Output the [X, Y] coordinate of the center of the cell containing the given text.  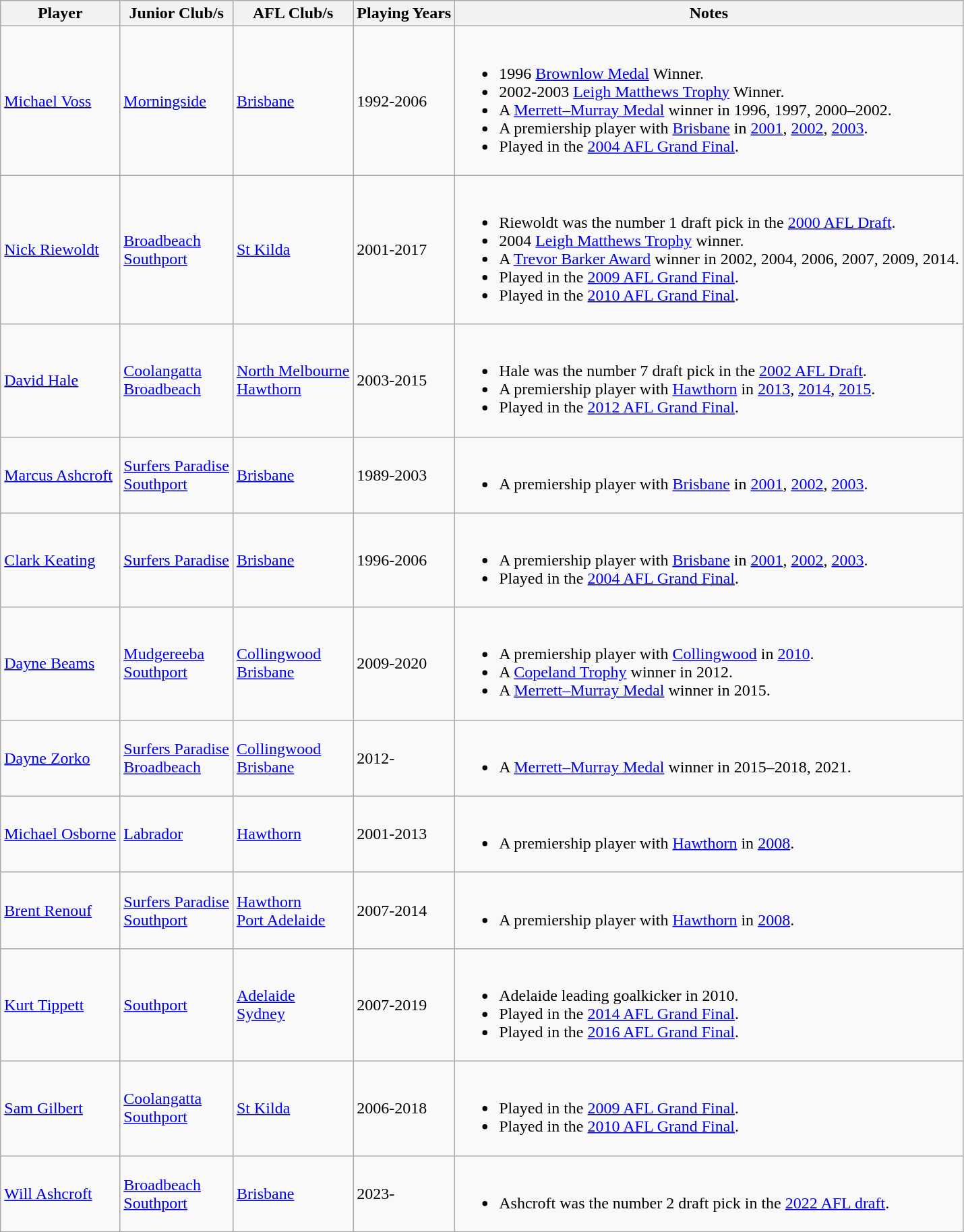
2007-2019 [404, 1004]
1996-2006 [404, 560]
Ashcroft was the number 2 draft pick in the 2022 AFL draft. [709, 1193]
A Merrett–Murray Medal winner in 2015–2018, 2021. [709, 758]
2009-2020 [404, 663]
Clark Keating [61, 560]
Hawthorn [293, 834]
Junior Club/s [177, 13]
AdelaideSydney [293, 1004]
Notes [709, 13]
Dayne Beams [61, 663]
Adelaide leading goalkicker in 2010.Played in the 2014 AFL Grand Final.Played in the 2016 AFL Grand Final. [709, 1004]
2001-2013 [404, 834]
1989-2003 [404, 474]
Will Ashcroft [61, 1193]
A premiership player with Brisbane in 2001, 2002, 2003. [709, 474]
CoolangattaSouthport [177, 1108]
Sam Gilbert [61, 1108]
David Hale [61, 380]
HawthornPort Adelaide [293, 910]
Surfers Paradise [177, 560]
Morningside [177, 101]
2006-2018 [404, 1108]
2023- [404, 1193]
2003-2015 [404, 380]
A premiership player with Brisbane in 2001, 2002, 2003.Played in the 2004 AFL Grand Final. [709, 560]
2001-2017 [404, 249]
Dayne Zorko [61, 758]
Playing Years [404, 13]
2007-2014 [404, 910]
North MelbourneHawthorn [293, 380]
Southport [177, 1004]
Michael Voss [61, 101]
MudgereebaSouthport [177, 663]
2012- [404, 758]
AFL Club/s [293, 13]
Marcus Ashcroft [61, 474]
Hale was the number 7 draft pick in the 2002 AFL Draft.A premiership player with Hawthorn in 2013, 2014, 2015.Played in the 2012 AFL Grand Final. [709, 380]
Surfers ParadiseBroadbeach [177, 758]
Labrador [177, 834]
CoolangattaBroadbeach [177, 380]
1992-2006 [404, 101]
Nick Riewoldt [61, 249]
Player [61, 13]
Kurt Tippett [61, 1004]
Michael Osborne [61, 834]
A premiership player with Collingwood in 2010.A Copeland Trophy winner in 2012.A Merrett–Murray Medal winner in 2015. [709, 663]
Played in the 2009 AFL Grand Final.Played in the 2010 AFL Grand Final. [709, 1108]
Brent Renouf [61, 910]
